Determine the [X, Y] coordinate at the center of the cell enclosing the given text.  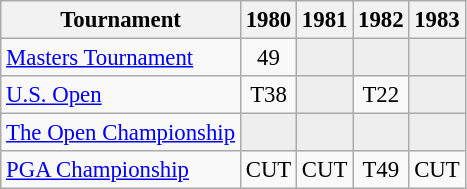
1981 [325, 20]
T38 [268, 95]
Tournament [121, 20]
1982 [381, 20]
U.S. Open [121, 95]
PGA Championship [121, 170]
49 [268, 58]
1983 [437, 20]
T22 [381, 95]
1980 [268, 20]
The Open Championship [121, 133]
T49 [381, 170]
Masters Tournament [121, 58]
